Return the (X, Y) coordinate for the center point of the cell that contains the specified text.  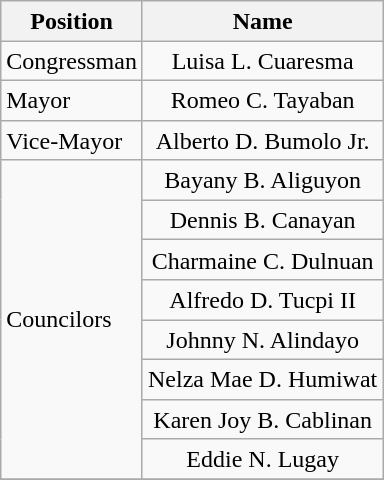
Dennis B. Canayan (262, 220)
Bayany B. Aliguyon (262, 180)
Alberto D. Bumolo Jr. (262, 140)
Congressman (72, 61)
Eddie N. Lugay (262, 459)
Mayor (72, 100)
Luisa L. Cuaresma (262, 61)
Alfredo D. Tucpi II (262, 300)
Councilors (72, 320)
Vice-Mayor (72, 140)
Charmaine C. Dulnuan (262, 260)
Romeo C. Tayaban (262, 100)
Nelza Mae D. Humiwat (262, 379)
Name (262, 21)
Johnny N. Alindayo (262, 340)
Position (72, 21)
Karen Joy B. Cablinan (262, 419)
